For the text-containing cell, return its midpoint in [X, Y] coordinate format. 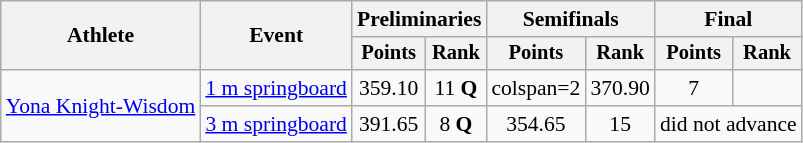
7 [694, 88]
8 Q [456, 124]
colspan=2 [536, 88]
391.65 [389, 124]
11 Q [456, 88]
15 [620, 124]
359.10 [389, 88]
370.90 [620, 88]
Semifinals [570, 19]
1 m springboard [276, 88]
Final [728, 19]
did not advance [728, 124]
Preliminaries [419, 19]
Yona Knight-Wisdom [101, 106]
Athlete [101, 36]
Event [276, 36]
354.65 [536, 124]
3 m springboard [276, 124]
